Extract the [x, y] coordinate from the center of the cell holding the provided text.  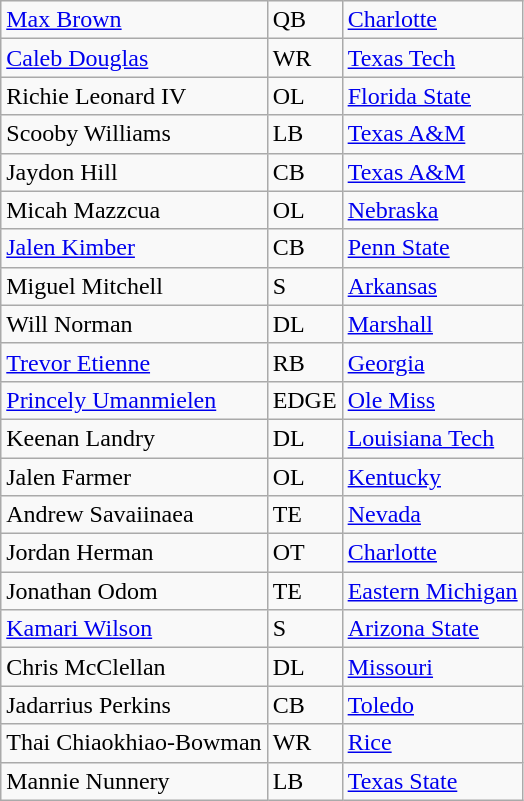
Jonathan Odom [134, 591]
Jadarrius Perkins [134, 705]
QB [304, 20]
Miguel Mitchell [134, 286]
Eastern Michigan [432, 591]
OT [304, 553]
Chris McClellan [134, 667]
Penn State [432, 248]
Richie Leonard IV [134, 96]
Arizona State [432, 629]
Jalen Kimber [134, 248]
Mannie Nunnery [134, 781]
Louisiana Tech [432, 438]
Jordan Herman [134, 553]
Max Brown [134, 20]
Arkansas [432, 286]
EDGE [304, 400]
RB [304, 362]
Nebraska [432, 210]
Toledo [432, 705]
Kamari Wilson [134, 629]
Texas State [432, 781]
Micah Mazzcua [134, 210]
Ole Miss [432, 400]
Trevor Etienne [134, 362]
Georgia [432, 362]
Caleb Douglas [134, 58]
Jalen Farmer [134, 477]
Scooby Williams [134, 134]
Rice [432, 743]
Thai Chiaokhiao-Bowman [134, 743]
Nevada [432, 515]
Princely Umanmielen [134, 400]
Kentucky [432, 477]
Andrew Savaiinaea [134, 515]
Will Norman [134, 324]
Jaydon Hill [134, 172]
Texas Tech [432, 58]
Keenan Landry [134, 438]
Florida State [432, 96]
Marshall [432, 324]
Missouri [432, 667]
